Provide the (x, y) coordinate of the cell's center where the given text is located.  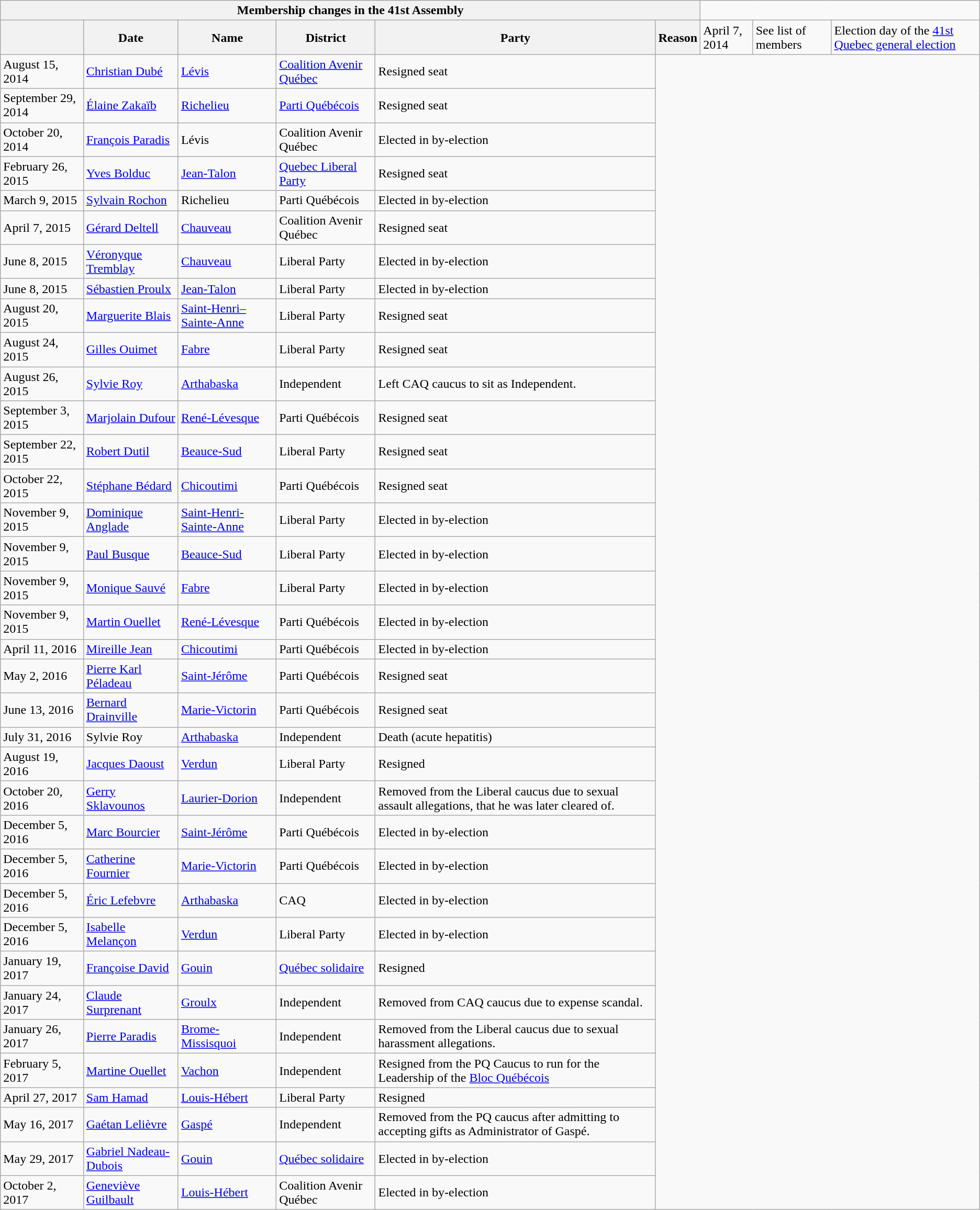
Claude Surprenant (131, 1003)
Gérard Deltell (131, 227)
Françoise David (131, 968)
Quebec Liberal Party (326, 174)
August 26, 2015 (42, 383)
September 3, 2015 (42, 418)
Party (515, 38)
October 20, 2016 (42, 798)
September 29, 2014 (42, 106)
Election day of the 41st Quebec general election (906, 38)
Laurier-Dorion (227, 798)
Sébastien Proulx (131, 288)
Pierre Karl Péladeau (131, 676)
Mireille Jean (131, 649)
Stéphane Bédard (131, 486)
Martin Ouellet (131, 622)
May 29, 2017 (42, 1159)
August 20, 2015 (42, 315)
Bernard Drainville (131, 710)
August 19, 2016 (42, 764)
February 26, 2015 (42, 174)
Yves Bolduc (131, 174)
Martine Ouellet (131, 1071)
October 22, 2015 (42, 486)
Gaétan Lelièvre (131, 1124)
July 31, 2016 (42, 737)
Pierre Paradis (131, 1036)
Gilles Ouimet (131, 350)
Catherine Fournier (131, 866)
Sylvain Rochon (131, 200)
Groulx (227, 1003)
February 5, 2017 (42, 1071)
CAQ (326, 900)
September 22, 2015 (42, 452)
January 26, 2017 (42, 1036)
Gaspé (227, 1124)
Jacques Daoust (131, 764)
Paul Busque (131, 554)
Saint-Henri-Sainte-Anne (227, 520)
François Paradis (131, 139)
Saint-Henri–Sainte-Anne (227, 315)
Marguerite Blais (131, 315)
Monique Sauvé (131, 588)
Resigned from the PQ Caucus to run for the Leadership of the Bloc Québécois (515, 1071)
Gabriel Nadeau-Dubois (131, 1159)
Left CAQ caucus to sit as Independent. (515, 383)
Death (acute hepatitis) (515, 737)
Sam Hamad (131, 1097)
October 20, 2014 (42, 139)
Gerry Sklavounos (131, 798)
May 16, 2017 (42, 1124)
January 19, 2017 (42, 968)
Name (227, 38)
Marc Bourcier (131, 832)
Membership changes in the 41st Assembly (351, 10)
June 13, 2016 (42, 710)
District (326, 38)
See list of members (792, 38)
August 24, 2015 (42, 350)
Removed from CAQ caucus due to expense scandal. (515, 1003)
Éric Lefebvre (131, 900)
Removed from the Liberal caucus due to sexual assault allegations, that he was later cleared of. (515, 798)
Dominique Anglade (131, 520)
Christian Dubé (131, 71)
Véronyque Tremblay (131, 262)
Vachon (227, 1071)
Geneviève Guilbault (131, 1192)
Date (131, 38)
Removed from the PQ caucus after admitting to accepting gifts as Administrator of Gaspé. (515, 1124)
April 7, 2015 (42, 227)
Reason (678, 38)
April 11, 2016 (42, 649)
October 2, 2017 (42, 1192)
April 7, 2014 (727, 38)
August 15, 2014 (42, 71)
March 9, 2015 (42, 200)
Robert Dutil (131, 452)
Élaine Zakaïb (131, 106)
January 24, 2017 (42, 1003)
Isabelle Melançon (131, 935)
May 2, 2016 (42, 676)
April 27, 2017 (42, 1097)
Removed from the Liberal caucus due to sexual harassment allegations. (515, 1036)
Brome-Missisquoi (227, 1036)
Marjolain Dufour (131, 418)
